Determine the [X, Y] coordinate at the center of the cell enclosing the given text.  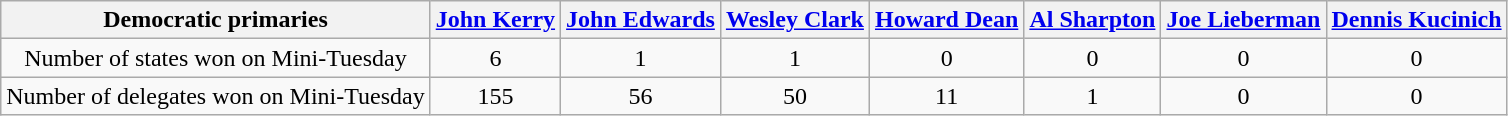
John Edwards [641, 20]
Number of states won on Mini-Tuesday [216, 58]
Al Sharpton [1092, 20]
Howard Dean [946, 20]
11 [946, 96]
155 [495, 96]
John Kerry [495, 20]
Dennis Kucinich [1416, 20]
Number of delegates won on Mini-Tuesday [216, 96]
50 [794, 96]
56 [641, 96]
Joe Lieberman [1244, 20]
6 [495, 58]
Wesley Clark [794, 20]
Democratic primaries [216, 20]
